Pinpoint the cell where the given text exists, returning its [x, y] midpoint coordinate. 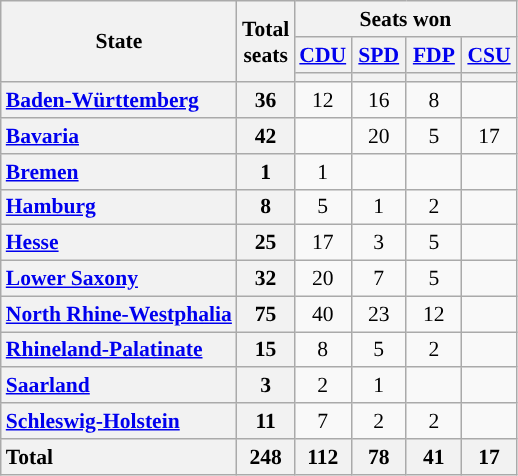
16 [378, 101]
Bremen [119, 172]
Schleswig-Holstein [119, 421]
112 [322, 457]
78 [378, 457]
23 [378, 314]
FDP [434, 55]
Lower Saxony [119, 279]
42 [266, 136]
25 [266, 243]
41 [434, 457]
SPD [378, 55]
State [119, 42]
32 [266, 279]
Baden-Württemberg [119, 101]
Hamburg [119, 207]
Rhineland-Palatinate [119, 350]
Total [119, 457]
11 [266, 421]
Saarland [119, 386]
CSU [488, 55]
15 [266, 350]
40 [322, 314]
CDU [322, 55]
75 [266, 314]
248 [266, 457]
Totalseats [266, 42]
36 [266, 101]
North Rhine-Westphalia [119, 314]
Hesse [119, 243]
Bavaria [119, 136]
Seats won [405, 19]
